Output the (X, Y) coordinate of the center of the cell containing the given text.  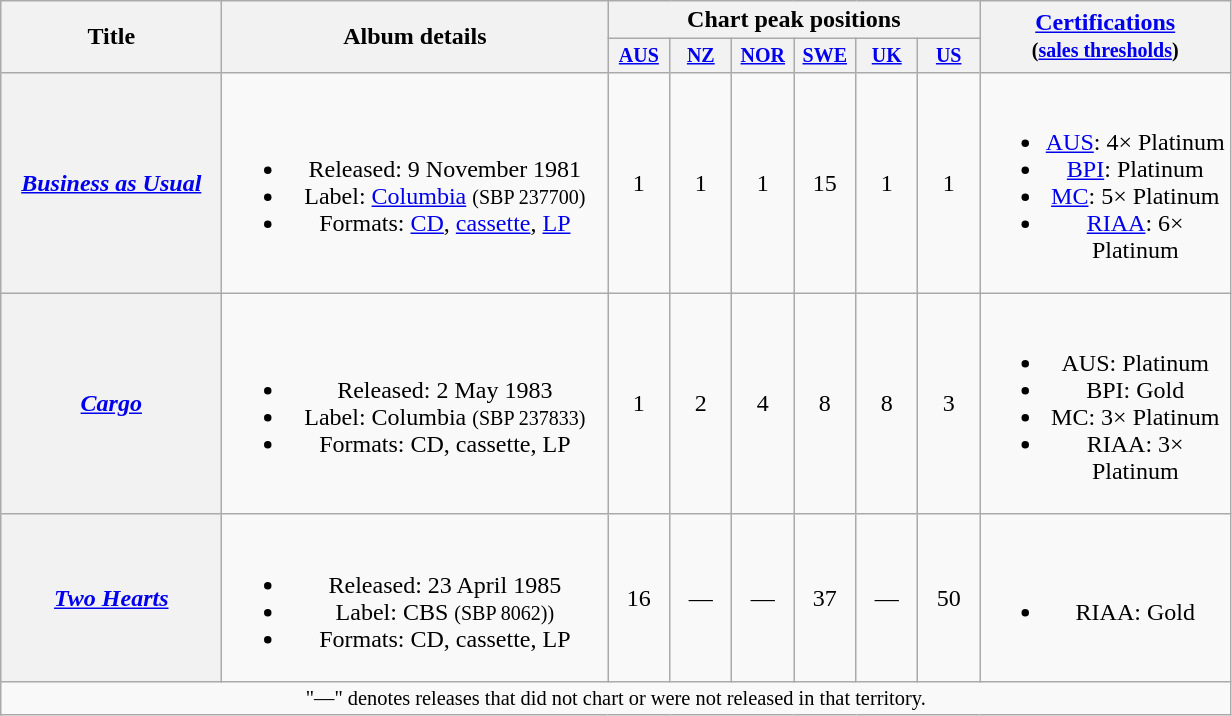
50 (949, 598)
3 (949, 404)
16 (639, 598)
SWE (825, 56)
Released: 2 May 1983Label: Columbia (SBP 237833)Formats: CD, cassette, LP (415, 404)
Chart peak positions (794, 20)
US (949, 56)
UK (887, 56)
Two Hearts (112, 598)
AUS: 4× PlatinumBPI: PlatinumMC: 5× PlatinumRIAA: 6× Platinum (1106, 182)
Title (112, 37)
RIAA: Gold (1106, 598)
Certifications(sales thresholds) (1106, 37)
37 (825, 598)
AUS: PlatinumBPI: GoldMC: 3× PlatinumRIAA: 3× Platinum (1106, 404)
2 (701, 404)
Released: 9 November 1981Label: Columbia (SBP 237700)Formats: CD, cassette, LP (415, 182)
Released: 23 April 1985Label: CBS (SBP 8062))Formats: CD, cassette, LP (415, 598)
Album details (415, 37)
15 (825, 182)
NOR (763, 56)
Cargo (112, 404)
AUS (639, 56)
"—" denotes releases that did not chart or were not released in that territory. (616, 698)
Business as Usual (112, 182)
NZ (701, 56)
4 (763, 404)
